Search for the cell housing the specified text and yield its (x, y) center coordinate. 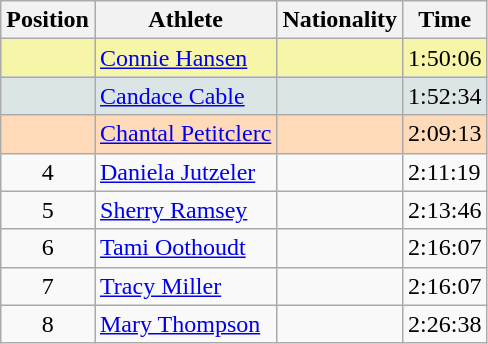
Tami Oothoudt (185, 248)
2:26:38 (445, 324)
2:11:19 (445, 172)
Position (48, 20)
1:50:06 (445, 58)
4 (48, 172)
Candace Cable (185, 96)
Athlete (185, 20)
Sherry Ramsey (185, 210)
5 (48, 210)
Mary Thompson (185, 324)
Tracy Miller (185, 286)
Daniela Jutzeler (185, 172)
2:09:13 (445, 134)
7 (48, 286)
Connie Hansen (185, 58)
Time (445, 20)
8 (48, 324)
Chantal Petitclerc (185, 134)
1:52:34 (445, 96)
2:13:46 (445, 210)
6 (48, 248)
Nationality (340, 20)
